Output the [X, Y] coordinate of the center of the cell containing the given text.  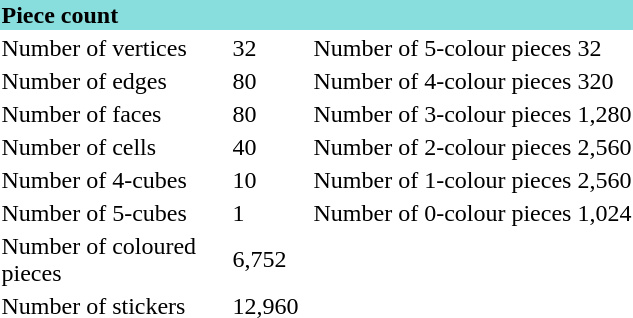
320 [604, 81]
Number of 3-colour pieces [442, 114]
Number of 0-colour pieces [442, 213]
1 [270, 213]
Number of 4-cubes [114, 180]
Number of coloured pieces [114, 260]
Number of cells [114, 147]
Number of 4-colour pieces [442, 81]
1,024 [604, 213]
Number of faces [114, 114]
1,280 [604, 114]
Piece count [316, 15]
40 [270, 147]
6,752 [270, 260]
Number of 2-colour pieces [442, 147]
Number of 1-colour pieces [442, 180]
Number of vertices [114, 48]
Number of 5-cubes [114, 213]
Number of 5-colour pieces [442, 48]
10 [270, 180]
Number of edges [114, 81]
